From the cell containing the given text, extract its center point as (x, y) coordinate. 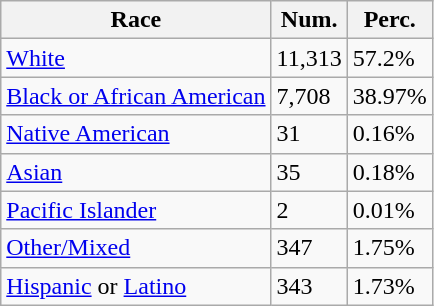
347 (309, 248)
White (136, 58)
57.2% (390, 58)
0.01% (390, 210)
38.97% (390, 96)
Pacific Islander (136, 210)
Black or African American (136, 96)
Native American (136, 134)
Perc. (390, 20)
7,708 (309, 96)
11,313 (309, 58)
343 (309, 286)
Race (136, 20)
Num. (309, 20)
1.73% (390, 286)
Hispanic or Latino (136, 286)
31 (309, 134)
1.75% (390, 248)
Other/Mixed (136, 248)
2 (309, 210)
0.16% (390, 134)
35 (309, 172)
Asian (136, 172)
0.18% (390, 172)
